From the cell containing the given text, extract its center point as (x, y) coordinate. 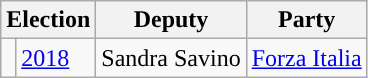
2018 (56, 58)
Forza Italia (306, 58)
Sandra Savino (171, 58)
Party (306, 20)
Deputy (171, 20)
Election (48, 20)
